Provide the [X, Y] coordinate of the cell's center where the given text is located.  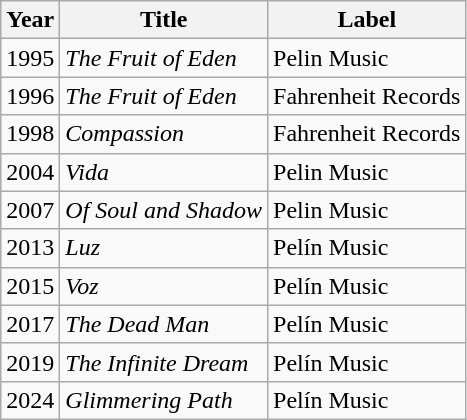
2013 [30, 248]
2015 [30, 286]
Label [367, 20]
Title [164, 20]
The Infinite Dream [164, 362]
Compassion [164, 134]
Glimmering Path [164, 400]
2007 [30, 210]
Of Soul and Shadow [164, 210]
Luz [164, 248]
Vida [164, 172]
The Dead Man [164, 324]
1995 [30, 58]
1996 [30, 96]
2024 [30, 400]
2004 [30, 172]
1998 [30, 134]
2017 [30, 324]
Year [30, 20]
2019 [30, 362]
Voz [164, 286]
